Capture the cell that displays the provided text and extract its [x, y] central coordinate. 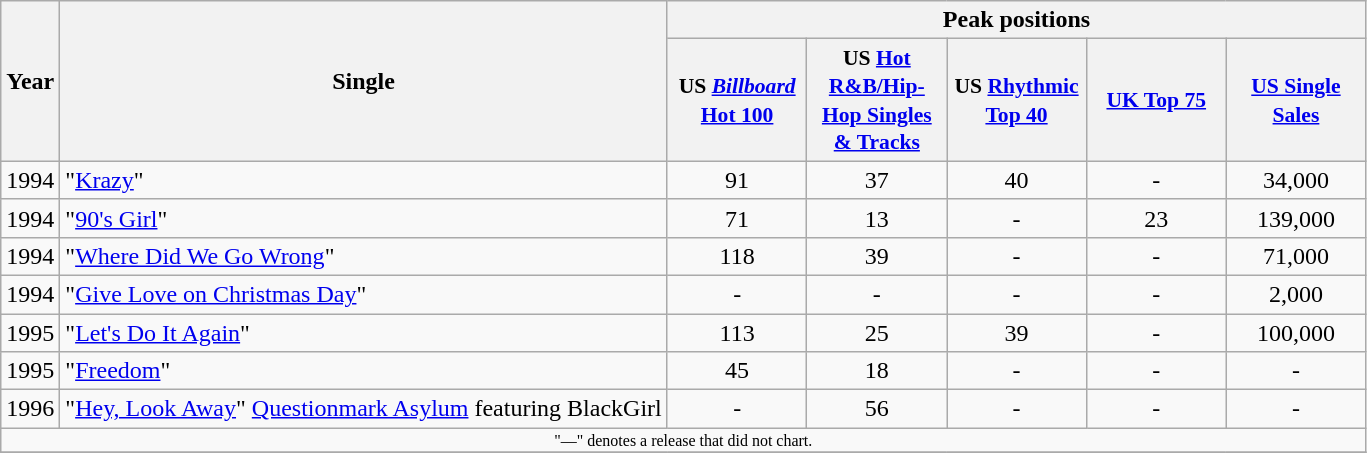
US Rhythmic Top 40 [1017, 100]
13 [877, 218]
100,000 [1296, 333]
71 [737, 218]
18 [877, 371]
US Billboard Hot 100 [737, 100]
34,000 [1296, 180]
113 [737, 333]
23 [1156, 218]
US Single Sales [1296, 100]
40 [1017, 180]
25 [877, 333]
"Give Love on Christmas Day" [364, 294]
139,000 [1296, 218]
Single [364, 81]
Peak positions [1016, 20]
71,000 [1296, 256]
"Let's Do It Again" [364, 333]
"—" denotes a release that did not chart. [684, 440]
"Krazy" [364, 180]
45 [737, 371]
Year [30, 81]
"90's Girl" [364, 218]
2,000 [1296, 294]
37 [877, 180]
1996 [30, 409]
"Freedom" [364, 371]
56 [877, 409]
UK Top 75 [1156, 100]
"Where Did We Go Wrong" [364, 256]
US Hot R&B/Hip-Hop Singles & Tracks [877, 100]
91 [737, 180]
118 [737, 256]
"Hey, Look Away" Questionmark Asylum featuring BlackGirl [364, 409]
